Capture the cell that displays the provided text and extract its [x, y] central coordinate. 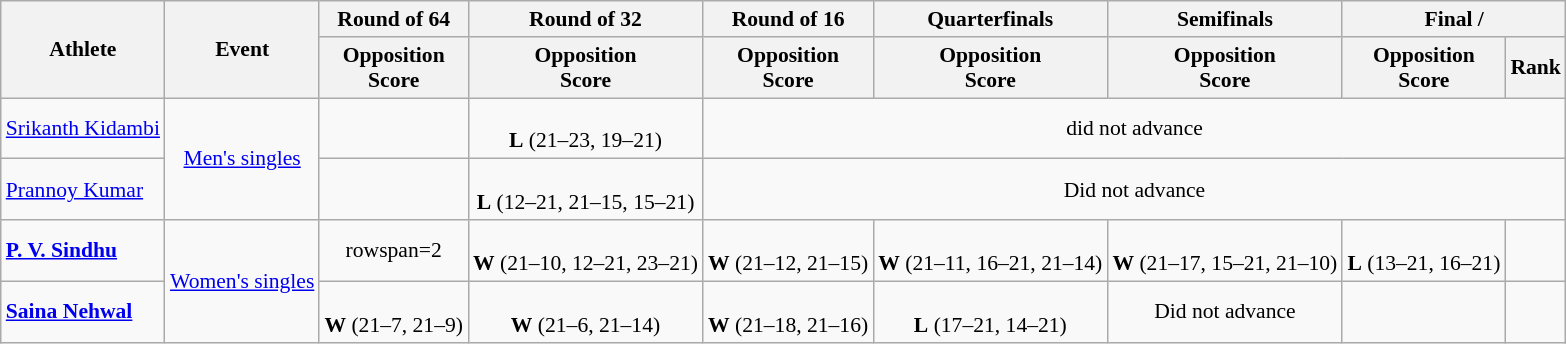
Event [242, 50]
Women's singles [242, 281]
L (13–21, 16–21) [1424, 250]
W (21–18, 21–16) [788, 312]
Rank [1536, 68]
did not advance [1134, 128]
Final / [1454, 19]
Round of 16 [788, 19]
Round of 64 [394, 19]
P. V. Sindhu [83, 250]
W (21–10, 12–21, 23–21) [586, 250]
W (21–12, 21–15) [788, 250]
rowspan=2 [394, 250]
Semifinals [1224, 19]
Saina Nehwal [83, 312]
Round of 32 [586, 19]
Quarterfinals [990, 19]
W (21–11, 16–21, 21–14) [990, 250]
Srikanth Kidambi [83, 128]
W (21–6, 21–14) [586, 312]
Prannoy Kumar [83, 190]
L (17–21, 14–21) [990, 312]
Athlete [83, 50]
Men's singles [242, 159]
W (21–7, 21–9) [394, 312]
W (21–17, 15–21, 21–10) [1224, 250]
L (21–23, 19–21) [586, 128]
L (12–21, 21–15, 15–21) [586, 190]
